For the text-containing cell, return its midpoint in [x, y] coordinate format. 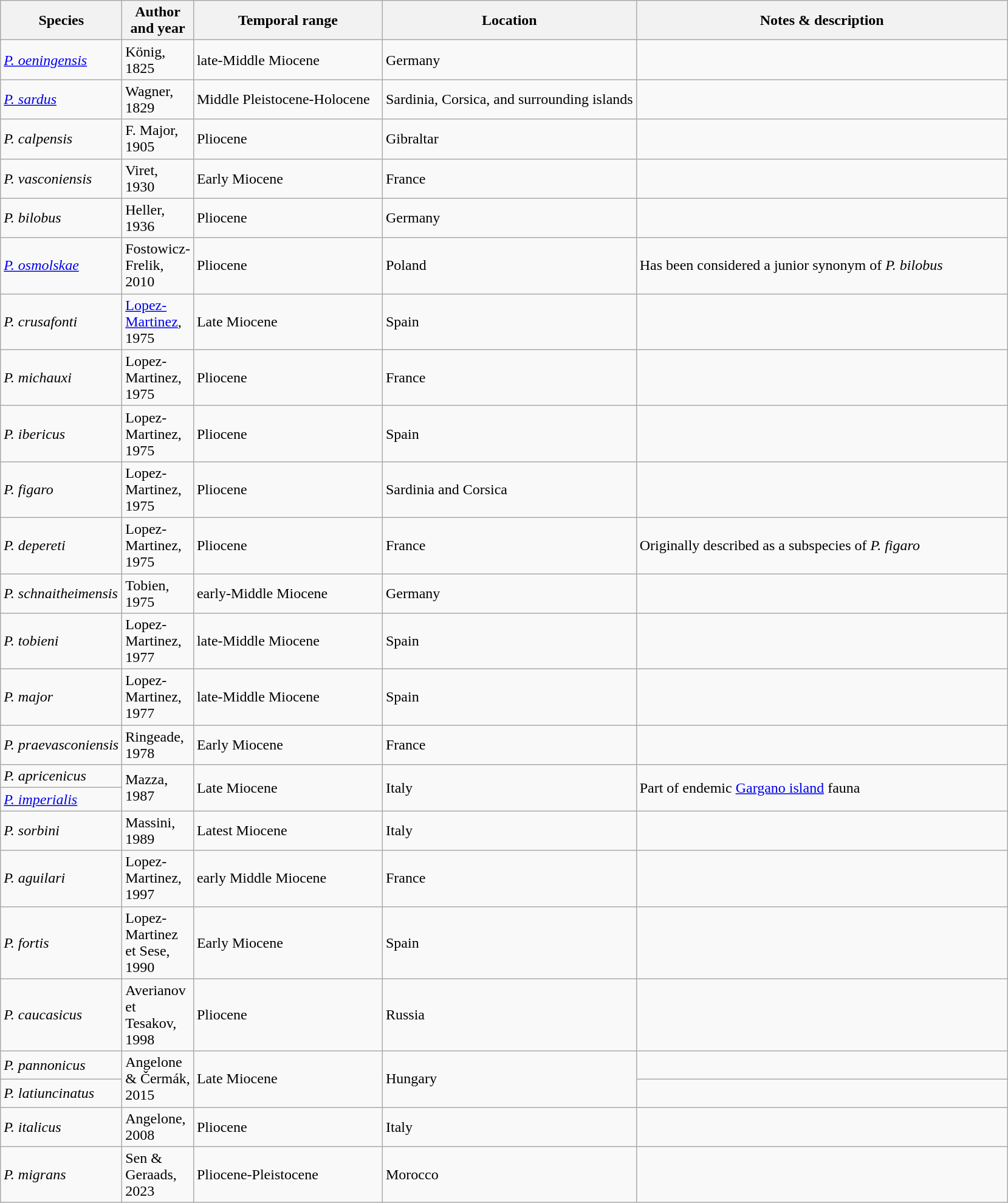
P. sorbini [61, 830]
P. fortis [61, 942]
P. latiuncinatus [61, 1093]
Fostowicz-Frelik, 2010 [158, 266]
Averianov et Tesakov, 1998 [158, 1015]
Temporal range [288, 21]
Morocco [509, 1174]
Tobien, 1975 [158, 593]
P. pannonicus [61, 1065]
P. aguilari [61, 878]
Sardinia and Corsica [509, 489]
Middle Pleistocene-Holocene [288, 100]
Angelone, 2008 [158, 1127]
P. schnaitheimensis [61, 593]
P. caucasicus [61, 1015]
P. oeningensis [61, 60]
Species [61, 21]
P. tobieni [61, 641]
P. michauxi [61, 377]
Notes & description [821, 21]
Hungary [509, 1079]
Author and year [158, 21]
Sardinia, Corsica, and surrounding islands [509, 100]
P. praevasconiensis [61, 745]
P. calpensis [61, 139]
P. sardus [61, 100]
Originally described as a subspecies of P. figaro [821, 545]
P. migrans [61, 1174]
Has been considered a junior synonym of P. bilobus [821, 266]
P. figaro [61, 489]
P. major [61, 697]
F. Major, 1905 [158, 139]
Part of endemic Gargano island fauna [821, 788]
Russia [509, 1015]
Latest Miocene [288, 830]
Pliocene-Pleistocene [288, 1174]
P. imperialis [61, 799]
P. apricenicus [61, 776]
Massini, 1989 [158, 830]
Sen & Geraads, 2023 [158, 1174]
Location [509, 21]
Gibraltar [509, 139]
Wagner, 1829 [158, 100]
Angelone & Čermák, 2015 [158, 1079]
P. vasconiensis [61, 179]
P. ibericus [61, 433]
P. bilobus [61, 218]
Lopez-Martinez, 1997 [158, 878]
Heller, 1936 [158, 218]
Mazza, 1987 [158, 788]
early-Middle Miocene [288, 593]
Lopez-Martinez et Sese, 1990 [158, 942]
Poland [509, 266]
Viret, 1930 [158, 179]
Ringeade, 1978 [158, 745]
P. italicus [61, 1127]
P. osmolskae [61, 266]
König, 1825 [158, 60]
P. crusafonti [61, 322]
early Middle Miocene [288, 878]
P. depereti [61, 545]
